Output the [x, y] coordinate of the center of the cell containing the given text.  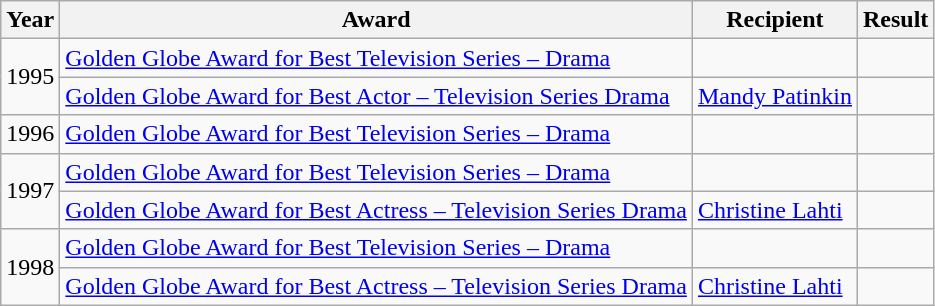
1998 [30, 267]
Recipient [774, 20]
Golden Globe Award for Best Actor – Television Series Drama [376, 96]
1995 [30, 77]
1996 [30, 134]
Year [30, 20]
1997 [30, 191]
Award [376, 20]
Mandy Patinkin [774, 96]
Result [895, 20]
